From the cell containing the given text, extract its center point as [x, y] coordinate. 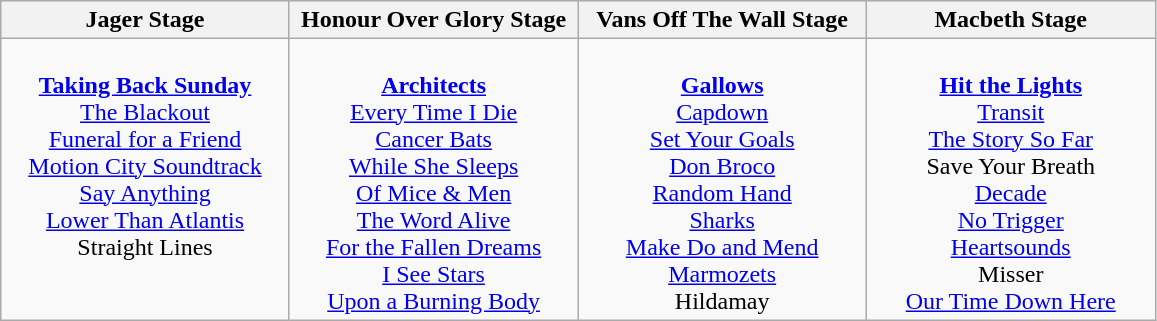
Architects Every Time I Die Cancer Bats While She Sleeps Of Mice & Men The Word Alive For the Fallen Dreams I See Stars Upon a Burning Body [434, 180]
Jager Stage [146, 20]
Honour Over Glory Stage [434, 20]
Vans Off The Wall Stage [722, 20]
Taking Back Sunday The Blackout Funeral for a Friend Motion City Soundtrack Say Anything Lower Than Atlantis Straight Lines [146, 180]
Hit the Lights Transit The Story So Far Save Your Breath Decade No Trigger Heartsounds Misser Our Time Down Here [1010, 180]
Macbeth Stage [1010, 20]
Gallows Capdown Set Your Goals Don Broco Random Hand Sharks Make Do and Mend Marmozets Hildamay [722, 180]
